Locate the cell with the specified text and output its (x, y) center coordinate. 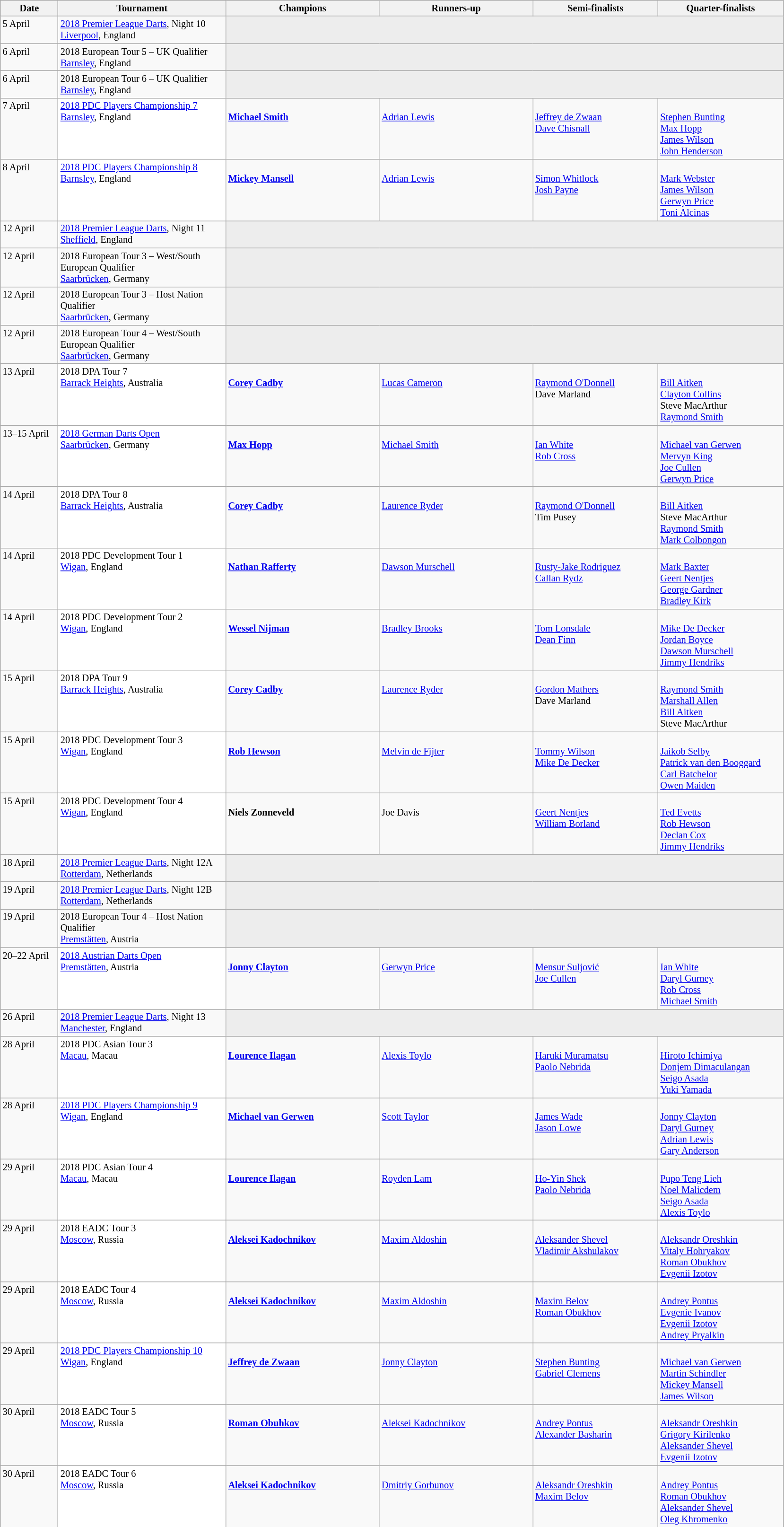
Stephen Bunting Max Hopp James Wilson John Henderson (721, 129)
2018 Austrian Darts OpenPremstätten, Austria (142, 978)
2018 PDC Players Championship 8Barnsley, England (142, 190)
Bill Aitken Steve MacArthur Raymond Smith Mark Colbongon (721, 517)
Ho-Yin Shek Paolo Nebrida (596, 1190)
Scott Taylor (456, 1128)
2018 EADC Tour 5Moscow, Russia (142, 1435)
Gordon Mathers Dave Marland (596, 701)
2018 PDC Players Championship 10Wigan, England (142, 1374)
Joe Davis (456, 824)
Lucas Cameron (456, 395)
Haruki Muramatsu Paolo Nebrida (596, 1067)
Stephen Bunting Gabriel Clemens (596, 1374)
Geert Nentjes William Borland (596, 824)
Dawson Murschell (456, 579)
2018 Premier League Darts, Night 13 Manchester, England (142, 1023)
18 April (29, 868)
Michael van Gerwen Martin Schindler Mickey Mansell James Wilson (721, 1374)
2018 EADC Tour 3Moscow, Russia (142, 1251)
Jaikob Selby Patrick van den Booggard Carl Batchelor Owen Maiden (721, 763)
Aleksandr Oreshkin Maxim Belov (596, 1496)
Andrey Pontus Evgenie Ivanov Evgenii Izotov Andrey Pryalkin (721, 1312)
2018 DPA Tour 9Barrack Heights, Australia (142, 701)
2018 Premier League Darts, Night 11 Sheffield, England (142, 234)
Melvin de Fijter (456, 763)
8 April (29, 190)
Max Hopp (303, 456)
2018 PDC Asian Tour 4Macau, Macau (142, 1190)
Mensur Suljović Joe Cullen (596, 978)
Nathan Rafferty (303, 579)
Michael van Gerwen (303, 1128)
2018 DPA Tour 8Barrack Heights, Australia (142, 517)
Date (29, 8)
Bill Aitken Clayton Collins Steve MacArthur Raymond Smith (721, 395)
Ian White Daryl Gurney Rob Cross Michael Smith (721, 978)
2018 EADC Tour 4Moscow, Russia (142, 1312)
2018 DPA Tour 7Barrack Heights, Australia (142, 395)
2018 PDC Development Tour 2Wigan, England (142, 640)
2018 European Tour 6 – UK Qualifier Barnsley, England (142, 84)
2018 European Tour 3 – Host Nation Qualifier Saarbrücken, Germany (142, 306)
2018 Premier League Darts, Night 12B Rotterdam, Netherlands (142, 895)
Mark Webster James Wilson Gerwyn Price Toni Alcinas (721, 190)
Dmitriy Gorbunov (456, 1496)
Rob Hewson (303, 763)
Raymond O'Donnell Tim Pusey (596, 517)
Ted Evetts Rob Hewson Declan Cox Jimmy Hendriks (721, 824)
5 April (29, 30)
Tommy Wilson Mike De Decker (596, 763)
Andrey Pontus Roman Obukhov Aleksander Shevel Oleg Khromenko (721, 1496)
Aleksandr Oreshkin Vitaly Hohryakov Roman Obukhov Evgenii Izotov (721, 1251)
Aleksandr Oreshkin Grigory Kirilenko Aleksander Shevel Evgenii Izotov (721, 1435)
2018 German Darts OpenSaarbrücken, Germany (142, 456)
Tom Lonsdale Dean Finn (596, 640)
Jonny Clayton Daryl Gurney Adrian Lewis Gary Anderson (721, 1128)
Simon Whitlock Josh Payne (596, 190)
26 April (29, 1023)
Mickey Mansell (303, 190)
2018 European Tour 3 – West/South European Qualifier Saarbrücken, Germany (142, 267)
7 April (29, 129)
Maxim Belov Roman Obukhov (596, 1312)
2018 PDC Development Tour 1Wigan, England (142, 579)
2018 PDC Asian Tour 3Macau, Macau (142, 1067)
2018 PDC Development Tour 3Wigan, England (142, 763)
Champions (303, 8)
Bradley Brooks (456, 640)
Tournament (142, 8)
Raymond O'Donnell Dave Marland (596, 395)
2018 PDC Players Championship 7Barnsley, England (142, 129)
Jeffrey de Zwaan Dave Chisnall (596, 129)
Mark Baxter Geert Nentjes George Gardner Bradley Kirk (721, 579)
13–15 April (29, 456)
Semi-finalists (596, 8)
Runners-up (456, 8)
Mike De Decker Jordan Boyce Dawson Murschell Jimmy Hendriks (721, 640)
13 April (29, 395)
Gerwyn Price (456, 978)
2018 EADC Tour 6Moscow, Russia (142, 1496)
Alexis Toylo (456, 1067)
Aleksander Shevel Vladimir Akshulakov (596, 1251)
2018 European Tour 4 – Host Nation Qualifier Premstätten, Austria (142, 928)
James Wade Jason Lowe (596, 1128)
Andrey Pontus Alexander Basharin (596, 1435)
Michael van Gerwen Mervyn King Joe Cullen Gerwyn Price (721, 456)
Rusty-Jake Rodriguez Callan Rydz (596, 579)
Ian White Rob Cross (596, 456)
Quarter-finalists (721, 8)
Wessel Nijman (303, 640)
Pupo Teng Lieh Noel Malicdem Seigo Asada Alexis Toylo (721, 1190)
Hiroto Ichimiya Donjem Dimaculangan Seigo Asada Yuki Yamada (721, 1067)
2018 PDC Players Championship 9Wigan, England (142, 1128)
2018 Premier League Darts, Night 10 Liverpool, England (142, 30)
Niels Zonneveld (303, 824)
2018 PDC Development Tour 4Wigan, England (142, 824)
Roman Obuhkov (303, 1435)
Jeffrey de Zwaan (303, 1374)
2018 Premier League Darts, Night 12A Rotterdam, Netherlands (142, 868)
Raymond Smith Marshall Allen Bill Aitken Steve MacArthur (721, 701)
2018 European Tour 5 – UK Qualifier Barnsley, England (142, 57)
20–22 April (29, 978)
Royden Lam (456, 1190)
2018 European Tour 4 – West/South European Qualifier Saarbrücken, Germany (142, 344)
